Provide the [X, Y] coordinate of the cell's center where the given text is located.  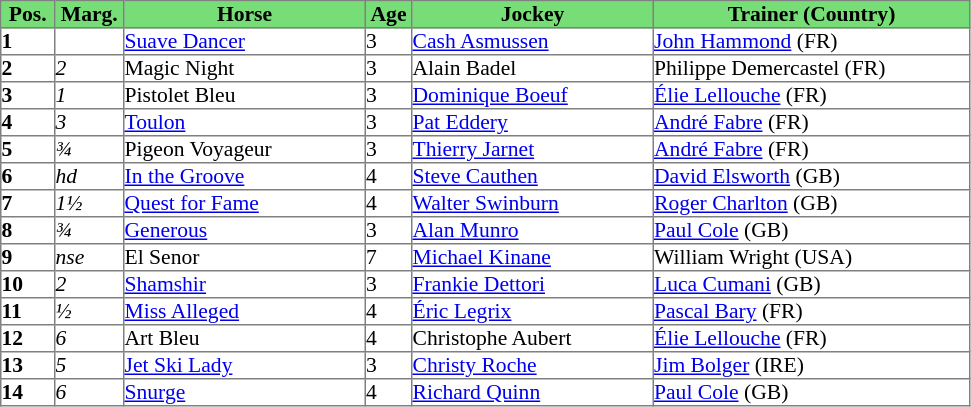
11 [28, 312]
Éric Legrix [533, 312]
Steve Cauthen [533, 176]
John Hammond (FR) [811, 42]
Christy Roche [533, 366]
1½ [90, 204]
½ [90, 312]
Jockey [533, 14]
Alan Munro [533, 230]
12 [28, 338]
Pascal Bary (FR) [811, 312]
William Wright (USA) [811, 258]
Jet Ski Lady [245, 366]
nse [90, 258]
Pigeon Voyageur [245, 150]
Magic Night [245, 68]
Age [388, 14]
Trainer (Country) [811, 14]
David Elsworth (GB) [811, 176]
Walter Swinburn [533, 204]
Art Bleu [245, 338]
El Senor [245, 258]
13 [28, 366]
Frankie Dettori [533, 284]
10 [28, 284]
Toulon [245, 122]
Quest for Fame [245, 204]
Dominique Boeuf [533, 96]
Cash Asmussen [533, 42]
Pat Eddery [533, 122]
Generous [245, 230]
Thierry Jarnet [533, 150]
Philippe Demercastel (FR) [811, 68]
Marg. [90, 14]
8 [28, 230]
Michael Kinane [533, 258]
9 [28, 258]
Pos. [28, 14]
Horse [245, 14]
Miss Alleged [245, 312]
Suave Dancer [245, 42]
In the Groove [245, 176]
Christophe Aubert [533, 338]
Roger Charlton (GB) [811, 204]
Snurge [245, 392]
Richard Quinn [533, 392]
Luca Cumani (GB) [811, 284]
14 [28, 392]
hd [90, 176]
Pistolet Bleu [245, 96]
Alain Badel [533, 68]
Shamshir [245, 284]
Jim Bolger (IRE) [811, 366]
